Identify which cell holds the provided text, then report its (X, Y) central coordinate. 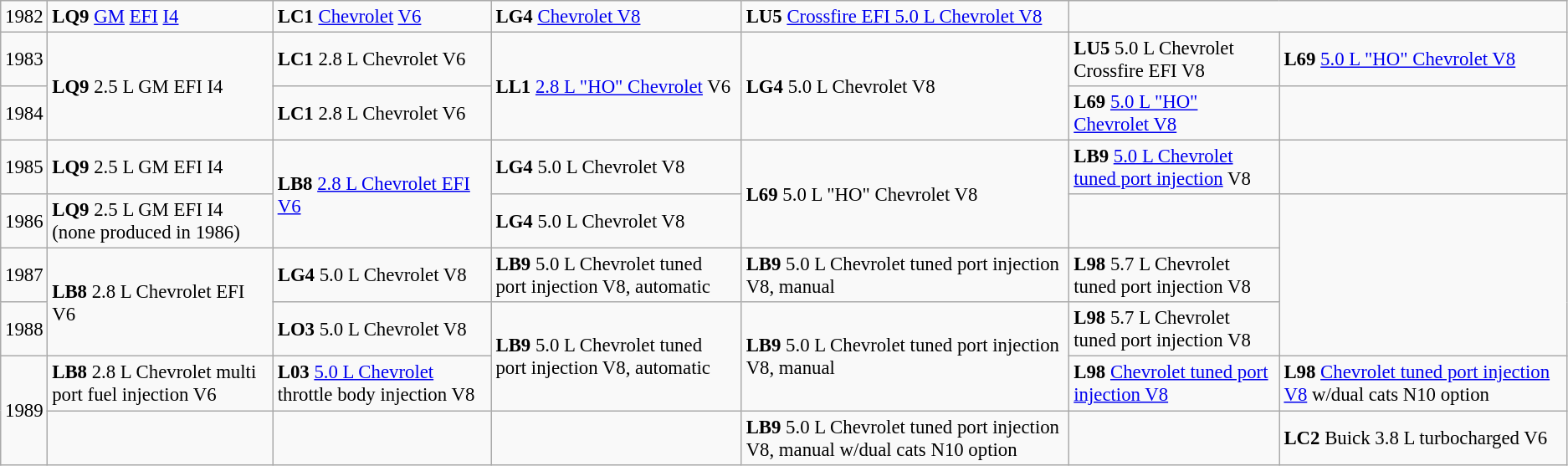
LC1 Chevrolet V6 (382, 17)
L03 5.0 L Chevrolet throttle body injection V8 (382, 383)
1986 (24, 221)
1985 (24, 167)
LU5 Crossfire EFI 5.0 L Chevrolet V8 (905, 17)
LG4 Chevrolet V8 (616, 17)
L98 Chevrolet tuned port injection V8 w/dual cats N10 option (1422, 383)
LU5 5.0 L Chevrolet Crossfire EFI V8 (1175, 60)
LL1 2.8 L "HO" Chevrolet V6 (616, 87)
1988 (24, 330)
LB9 5.0 L Chevrolet tuned port injection V8, manual w/dual cats N10 option (905, 438)
LQ9 2.5 L GM EFI I4(none produced in 1986) (161, 221)
L98 Chevrolet tuned port injection V8 (1175, 383)
1989 (24, 410)
1982 (24, 17)
LC2 Buick 3.8 L turbocharged V6 (1422, 438)
LO3 5.0 L Chevrolet V8 (382, 330)
1983 (24, 60)
1984 (24, 114)
1987 (24, 276)
LQ9 GM EFI I4 (161, 17)
LB8 2.8 L Chevrolet multi port fuel injection V6 (161, 383)
LB9 5.0 L Chevrolet tuned port injection V8 (1175, 167)
